Detect which cell encompasses the target text, then output its [x, y] center coordinate. 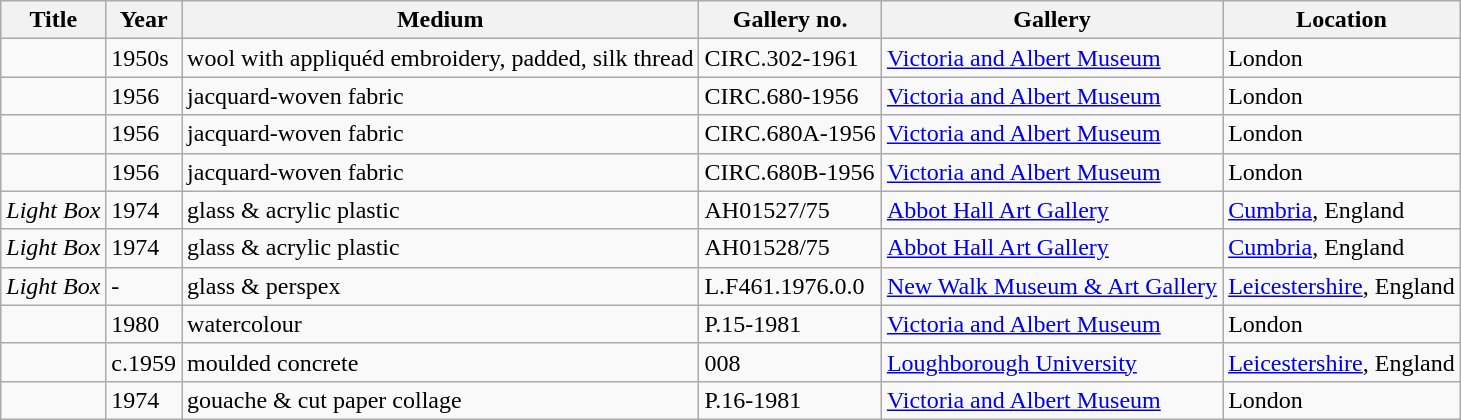
CIRC.680B-1956 [790, 172]
AH01527/75 [790, 210]
L.F461.1976.0.0 [790, 286]
P.15-1981 [790, 324]
CIRC.680-1956 [790, 96]
Medium [440, 20]
watercolour [440, 324]
CIRC.680A-1956 [790, 134]
c.1959 [144, 362]
Location [1342, 20]
008 [790, 362]
moulded concrete [440, 362]
Gallery no. [790, 20]
CIRC.302-1961 [790, 58]
gouache & cut paper collage [440, 400]
Title [54, 20]
wool with appliquéd embroidery, padded, silk thread [440, 58]
Loughborough University [1052, 362]
glass & perspex [440, 286]
1950s [144, 58]
New Walk Museum & Art Gallery [1052, 286]
1980 [144, 324]
Year [144, 20]
AH01528/75 [790, 248]
P.16-1981 [790, 400]
- [144, 286]
Gallery [1052, 20]
